Find where the given text appears and provide that cell's center as [X, Y] coordinate. 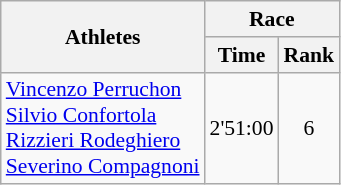
Time [242, 55]
6 [310, 128]
Athletes [103, 36]
Vincenzo PerruchonSilvio ConfortolaRizzieri RodeghieroSeverino Compagnoni [103, 128]
2'51:00 [242, 128]
Race [272, 19]
Rank [310, 55]
